From the cell containing the given text, extract its center point as (X, Y) coordinate. 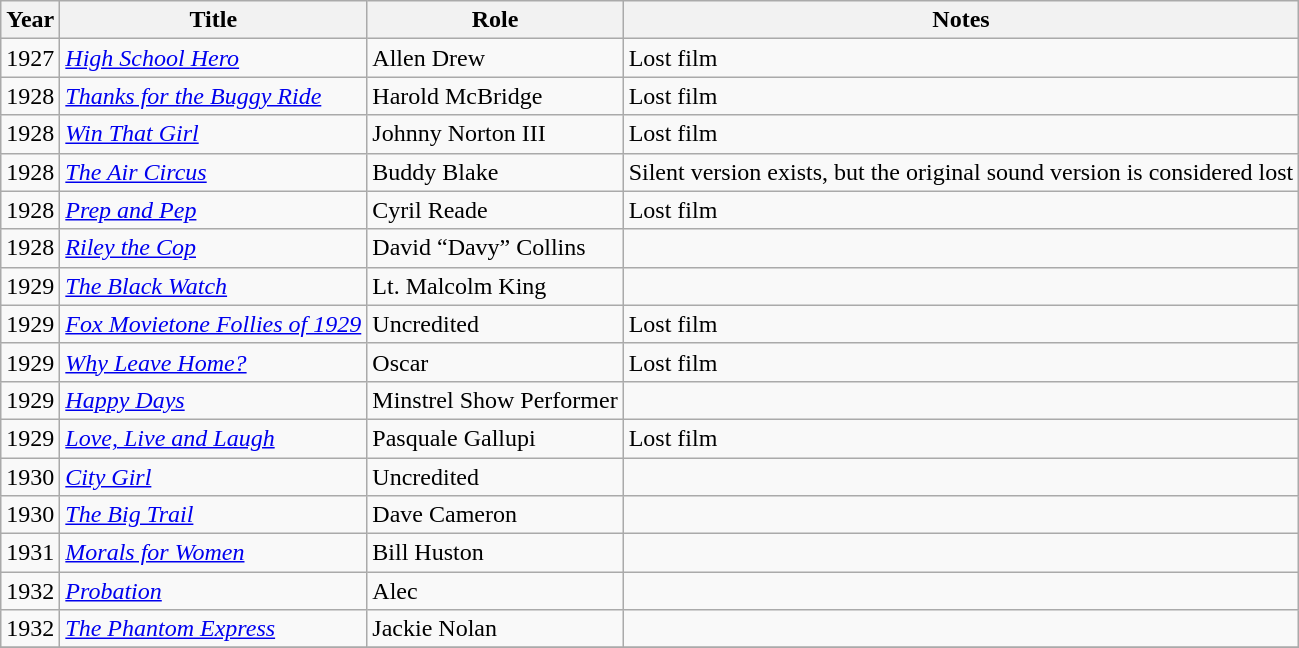
The Black Watch (214, 286)
The Phantom Express (214, 629)
Probation (214, 591)
Title (214, 20)
David “Davy” Collins (495, 248)
Why Leave Home? (214, 362)
Fox Movietone Follies of 1929 (214, 324)
Johnny Norton III (495, 134)
Dave Cameron (495, 515)
Morals for Women (214, 553)
Riley the Cop (214, 248)
Thanks for the Buggy Ride (214, 96)
1927 (30, 58)
Lt. Malcolm King (495, 286)
Year (30, 20)
Win That Girl (214, 134)
Love, Live and Laugh (214, 438)
Prep and Pep (214, 210)
The Air Circus (214, 172)
Harold McBridge (495, 96)
Minstrel Show Performer (495, 400)
High School Hero (214, 58)
City Girl (214, 477)
Oscar (495, 362)
Bill Huston (495, 553)
Role (495, 20)
Alec (495, 591)
Pasquale Gallupi (495, 438)
Jackie Nolan (495, 629)
Silent version exists, but the original sound version is considered lost (961, 172)
1931 (30, 553)
Allen Drew (495, 58)
The Big Trail (214, 515)
Notes (961, 20)
Happy Days (214, 400)
Buddy Blake (495, 172)
Cyril Reade (495, 210)
